Detect which cell encompasses the target text, then output its [X, Y] center coordinate. 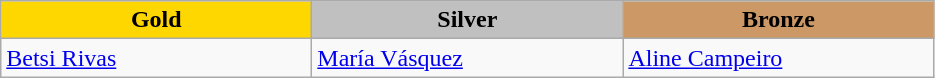
María Vásquez [468, 58]
Bronze [778, 20]
Aline Campeiro [778, 58]
Gold [156, 20]
Silver [468, 20]
Betsi Rivas [156, 58]
